Identify which cell holds the provided text, then report its [x, y] central coordinate. 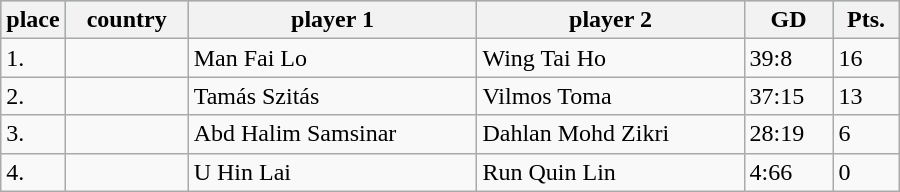
13 [866, 96]
Abd Halim Samsinar [332, 134]
0 [866, 172]
U Hin Lai [332, 172]
country [126, 20]
place [33, 20]
player 2 [610, 20]
3. [33, 134]
1. [33, 58]
Dahlan Mohd Zikri [610, 134]
37:15 [788, 96]
4. [33, 172]
28:19 [788, 134]
2. [33, 96]
Run Quin Lin [610, 172]
Man Fai Lo [332, 58]
Pts. [866, 20]
player 1 [332, 20]
4:66 [788, 172]
16 [866, 58]
6 [866, 134]
Wing Tai Ho [610, 58]
Tamás Szitás [332, 96]
GD [788, 20]
39:8 [788, 58]
Vilmos Toma [610, 96]
